Locate the cell with the specified text and output its [x, y] center coordinate. 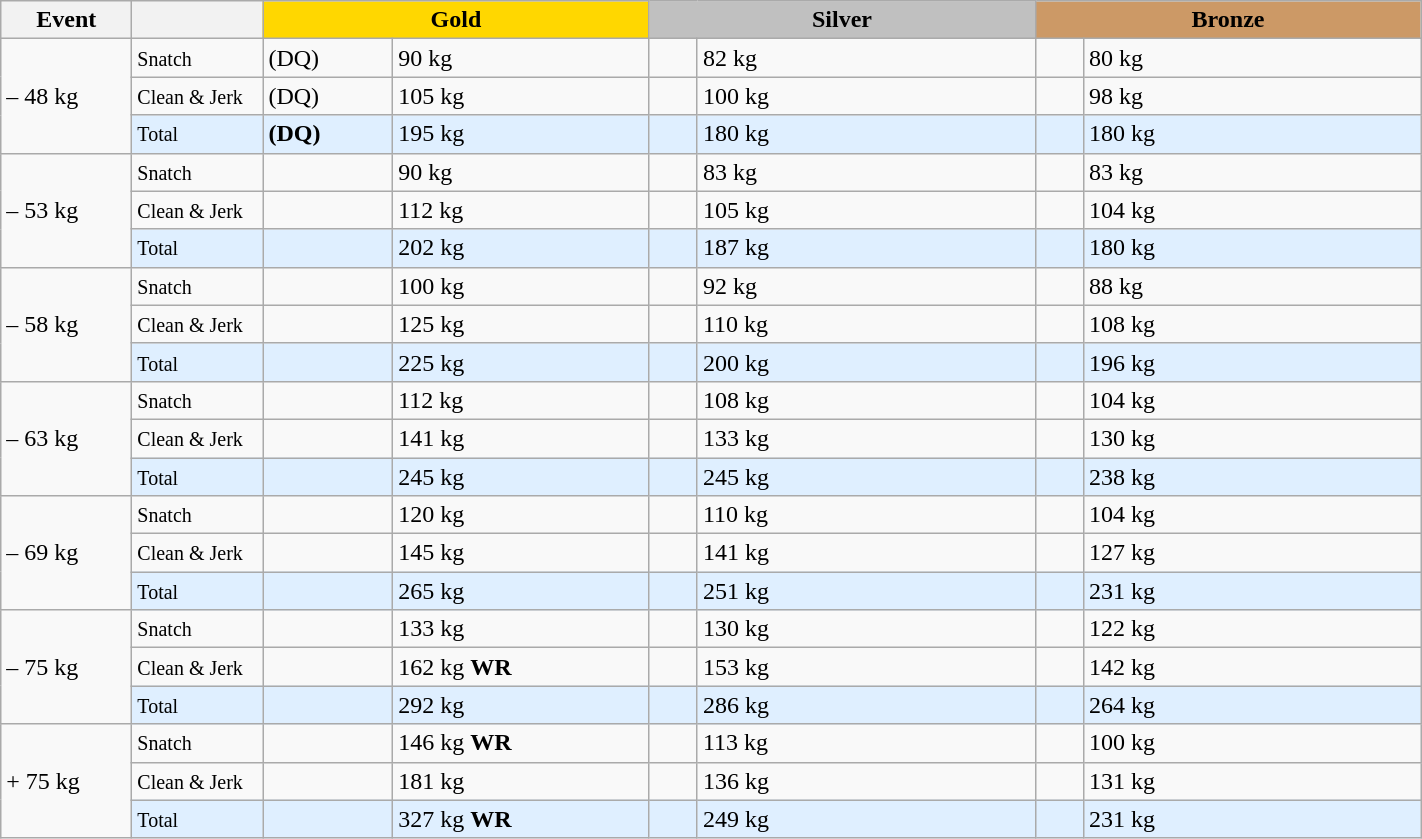
– 53 kg [66, 210]
131 kg [1252, 781]
Event [66, 20]
Gold [456, 20]
– 48 kg [66, 96]
– 63 kg [66, 438]
292 kg [521, 705]
80 kg [1252, 58]
– 58 kg [66, 324]
202 kg [521, 248]
136 kg [866, 781]
153 kg [866, 667]
98 kg [1252, 96]
225 kg [521, 362]
195 kg [521, 134]
82 kg [866, 58]
181 kg [521, 781]
120 kg [521, 515]
125 kg [521, 324]
265 kg [521, 591]
122 kg [1252, 629]
88 kg [1252, 286]
238 kg [1252, 477]
264 kg [1252, 705]
286 kg [866, 705]
146 kg WR [521, 743]
Bronze [1228, 20]
251 kg [866, 591]
249 kg [866, 819]
327 kg WR [521, 819]
+ 75 kg [66, 781]
92 kg [866, 286]
200 kg [866, 362]
113 kg [866, 743]
– 75 kg [66, 667]
145 kg [521, 553]
Silver [842, 20]
127 kg [1252, 553]
196 kg [1252, 362]
162 kg WR [521, 667]
187 kg [866, 248]
– 69 kg [66, 553]
142 kg [1252, 667]
